Return (x, y) of the center of cell containing provided text 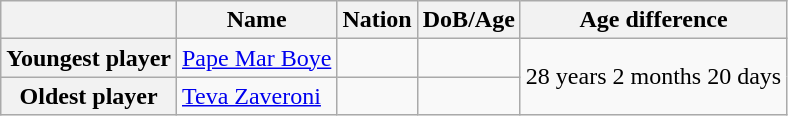
Age difference (653, 20)
Nation (377, 20)
28 years 2 months 20 days (653, 77)
Oldest player (89, 96)
Teva Zaveroni (256, 96)
Pape Mar Boye (256, 58)
DoB/Age (468, 20)
Youngest player (89, 58)
Name (256, 20)
